Provide the [x, y] coordinate of the cell's center where the given text is located.  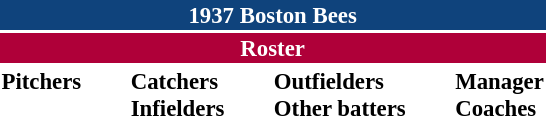
1937 Boston Bees [272, 15]
Roster [272, 48]
